Scan for the cell matching the given text and deliver its [x, y] coordinate at center. 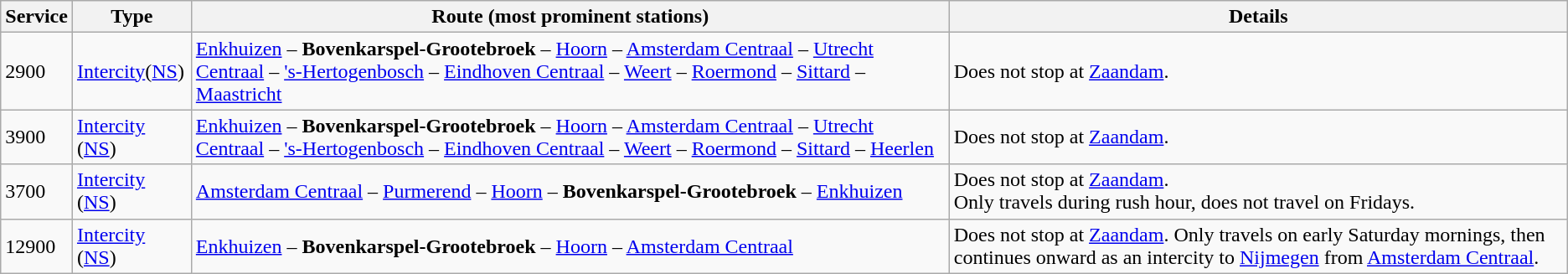
Enkhuizen – Bovenkarspel-Grootebroek – Hoorn – Amsterdam Centraal [570, 246]
Does not stop at Zaandam.Only travels during rush hour, does not travel on Fridays. [1258, 191]
Details [1258, 17]
Service [37, 17]
Route (most prominent stations) [570, 17]
Type [132, 17]
Does not stop at Zaandam. Only travels on early Saturday mornings, then continues onward as an intercity to Nijmegen from Amsterdam Centraal. [1258, 246]
12900 [37, 246]
3900 [37, 137]
3700 [37, 191]
Amsterdam Centraal – Purmerend – Hoorn – Bovenkarspel-Grootebroek – Enkhuizen [570, 191]
2900 [37, 71]
